Scan for the cell matching the given text and deliver its [x, y] coordinate at center. 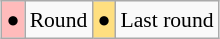
Round [59, 20]
Last round [168, 20]
